For the text-containing cell, return its midpoint in [x, y] coordinate format. 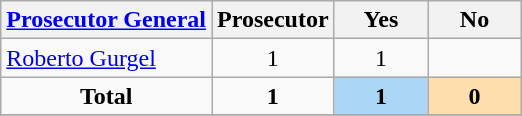
Prosecutor General [106, 20]
Roberto Gurgel [106, 58]
0 [475, 96]
Yes [381, 20]
Prosecutor [274, 20]
Total [106, 96]
No [475, 20]
